Capture the cell that displays the provided text and extract its (X, Y) central coordinate. 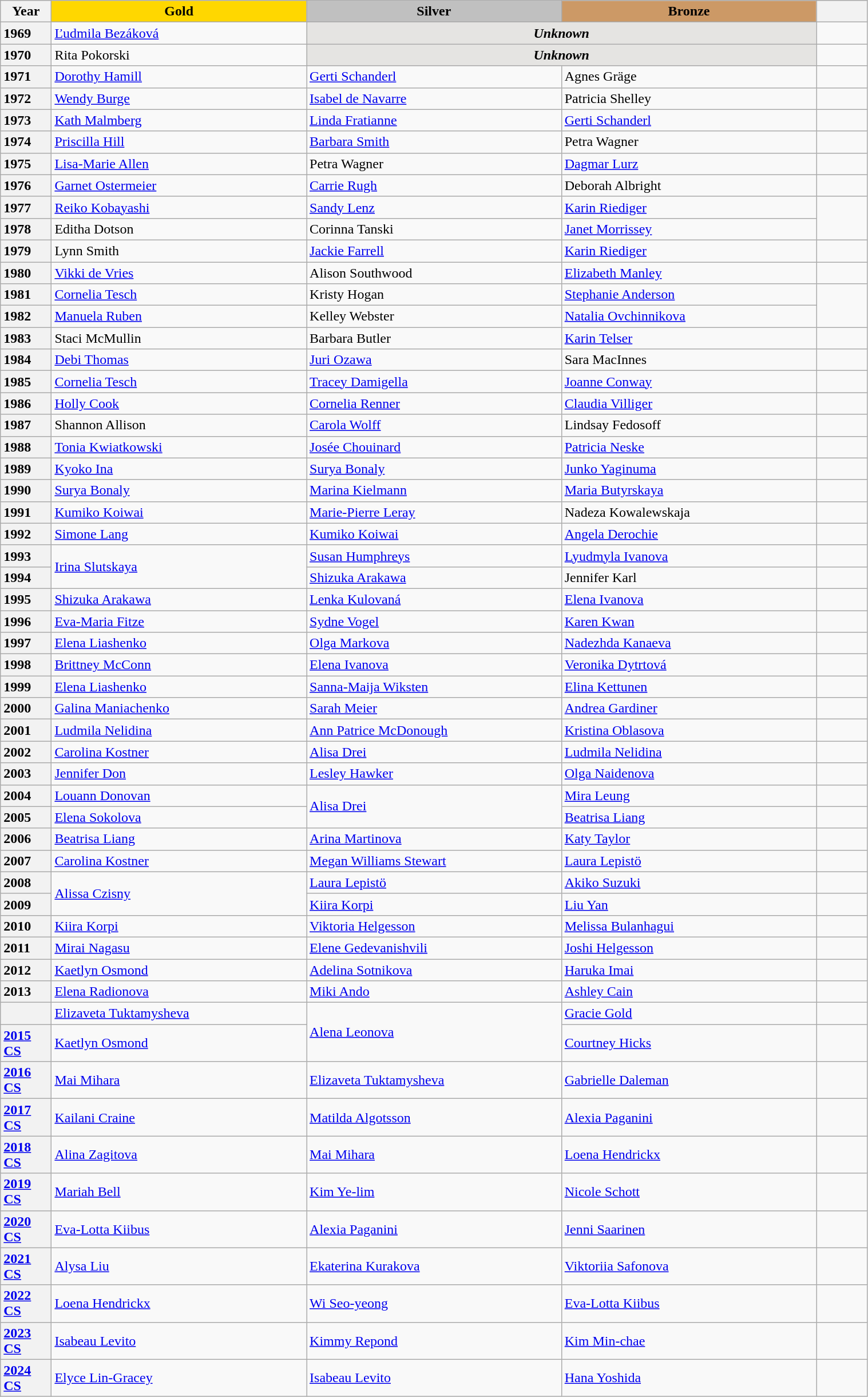
Olga Naidenova (689, 774)
Nadezhda Kanaeva (689, 643)
Jennifer Karl (689, 577)
Barbara Butler (434, 338)
1992 (26, 534)
1982 (26, 316)
Susan Humphreys (434, 556)
Alissa Czisny (179, 893)
Lyudmyla Ivanova (689, 556)
Haruka Imai (689, 970)
Tonia Kwiatkowski (179, 447)
Stephanie Anderson (689, 295)
Adelina Sotnikova (434, 970)
2016 CS (26, 1081)
Holly Cook (179, 403)
2006 (26, 839)
Maria Butyrskaya (689, 490)
1972 (26, 98)
Karen Kwan (689, 621)
1988 (26, 447)
2015 CS (26, 1043)
2021 CS (26, 1266)
Ekaterina Kurakova (434, 1266)
1969 (26, 33)
1994 (26, 577)
Alison Southwood (434, 273)
Carola Wolff (434, 425)
1989 (26, 469)
Andrea Gardiner (689, 709)
Tracey Damigella (434, 382)
Juri Ozawa (434, 360)
Year (26, 11)
1977 (26, 207)
1978 (26, 229)
Editha Dotson (179, 229)
Ľudmila Bezáková (179, 33)
2011 (26, 948)
Gracie Gold (689, 1014)
Miki Ando (434, 992)
Marina Kielmann (434, 490)
2010 (26, 926)
Nadeza Kowalewskaja (689, 512)
Corinna Tanski (434, 229)
Isabel de Navarre (434, 98)
1996 (26, 621)
Viktoriia Safonova (689, 1266)
2001 (26, 730)
2007 (26, 861)
Olga Markova (434, 643)
1987 (26, 425)
Hana Yoshida (689, 1378)
Alina Zagitova (179, 1155)
2003 (26, 774)
Sarah Meier (434, 709)
Cornelia Renner (434, 403)
Priscilla Hill (179, 142)
Patricia Neske (689, 447)
Elina Kettunen (689, 687)
Elena Radionova (179, 992)
2017 CS (26, 1117)
Josée Chouinard (434, 447)
Ashley Cain (689, 992)
Jenni Saarinen (689, 1229)
Natalia Ovchinnikova (689, 316)
2019 CS (26, 1192)
2008 (26, 882)
2013 (26, 992)
Elyce Lin-Gracey (179, 1378)
Garnet Ostermeier (179, 185)
Eva-Maria Fitze (179, 621)
1991 (26, 512)
Joshi Helgesson (689, 948)
Lisa-Marie Allen (179, 164)
Kimmy Repond (434, 1340)
Mira Leung (689, 796)
1999 (26, 687)
Staci McMullin (179, 338)
Wi Seo-yeong (434, 1304)
Alena Leonova (434, 1032)
Joanne Conway (689, 382)
Veronika Dytrtová (689, 665)
Jennifer Don (179, 774)
Elizabeth Manley (689, 273)
1983 (26, 338)
Wendy Burge (179, 98)
2009 (26, 904)
Gold (179, 11)
1973 (26, 120)
Silver (434, 11)
Kim Ye-lim (434, 1192)
Claudia Villiger (689, 403)
Kath Malmberg (179, 120)
Vikki de Vries (179, 273)
Kelley Webster (434, 316)
1985 (26, 382)
Lindsay Fedosoff (689, 425)
Deborah Albright (689, 185)
1975 (26, 164)
1993 (26, 556)
Debi Thomas (179, 360)
Janet Morrissey (689, 229)
Courtney Hicks (689, 1043)
Angela Derochie (689, 534)
Kailani Craine (179, 1117)
Sanna-Maija Wiksten (434, 687)
Elena Sokolova (179, 817)
1979 (26, 251)
Melissa Bulanhagui (689, 926)
1976 (26, 185)
Kristy Hogan (434, 295)
Linda Fratianne (434, 120)
Liu Yan (689, 904)
2018 CS (26, 1155)
Dagmar Lurz (689, 164)
Elene Gedevanishvili (434, 948)
Dorothy Hamill (179, 77)
Junko Yaginuma (689, 469)
2023 CS (26, 1340)
Gabrielle Daleman (689, 1081)
Nicole Schott (689, 1192)
Rita Pokorski (179, 55)
Lesley Hawker (434, 774)
Matilda Algotsson (434, 1117)
2012 (26, 970)
1998 (26, 665)
Galina Maniachenko (179, 709)
Kim Min-chae (689, 1340)
Simone Lang (179, 534)
Kristina Oblasova (689, 730)
Lynn Smith (179, 251)
Arina Martinova (434, 839)
1981 (26, 295)
Ann Patrice McDonough (434, 730)
2002 (26, 752)
Barbara Smith (434, 142)
2005 (26, 817)
1984 (26, 360)
Shannon Allison (179, 425)
Viktoria Helgesson (434, 926)
2022 CS (26, 1304)
Louann Donovan (179, 796)
Katy Taylor (689, 839)
1986 (26, 403)
Lenka Kulovaná (434, 599)
Alysa Liu (179, 1266)
Marie-Pierre Leray (434, 512)
1997 (26, 643)
2004 (26, 796)
Reiko Kobayashi (179, 207)
1980 (26, 273)
Akiko Suzuki (689, 882)
Sandy Lenz (434, 207)
Kyoko Ina (179, 469)
2024 CS (26, 1378)
Mirai Nagasu (179, 948)
Karin Telser (689, 338)
Patricia Shelley (689, 98)
Agnes Gräge (689, 77)
Sara MacInnes (689, 360)
2000 (26, 709)
Jackie Farrell (434, 251)
1995 (26, 599)
Brittney McConn (179, 665)
Mariah Bell (179, 1192)
Irina Slutskaya (179, 567)
Carrie Rugh (434, 185)
1990 (26, 490)
Manuela Ruben (179, 316)
2020 CS (26, 1229)
Bronze (689, 11)
1974 (26, 142)
1970 (26, 55)
Sydne Vogel (434, 621)
Megan Williams Stewart (434, 861)
1971 (26, 77)
